Scan for the cell matching the given text and deliver its [X, Y] coordinate at center. 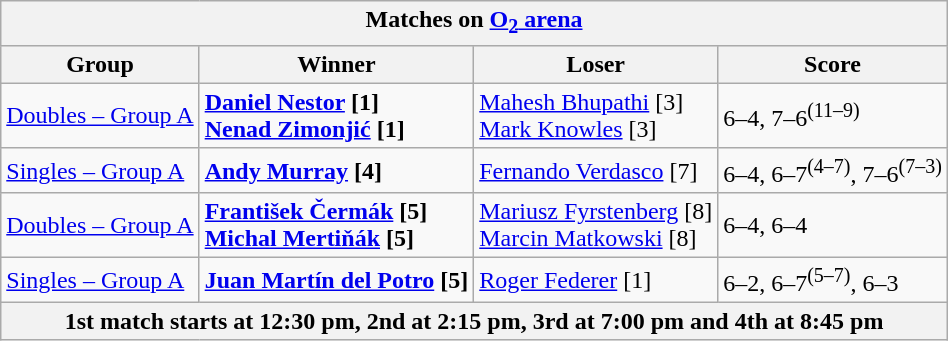
Matches on O2 arena [474, 23]
Winner [336, 64]
Andy Murray [4] [336, 170]
Fernando Verdasco [7] [596, 170]
František Čermák [5] Michal Mertiňák [5] [336, 226]
Loser [596, 64]
6–2, 6–7(5–7), 6–3 [833, 280]
Daniel Nestor [1] Nenad Zimonjić [1] [336, 116]
Mahesh Bhupathi [3] Mark Knowles [3] [596, 116]
Score [833, 64]
1st match starts at 12:30 pm, 2nd at 2:15 pm, 3rd at 7:00 pm and 4th at 8:45 pm [474, 321]
Roger Federer [1] [596, 280]
6–4, 6–4 [833, 226]
Mariusz Fyrstenberg [8] Marcin Matkowski [8] [596, 226]
Juan Martín del Potro [5] [336, 280]
6–4, 7–6(11–9) [833, 116]
6–4, 6–7(4–7), 7–6(7–3) [833, 170]
Group [100, 64]
